Search for the cell housing the specified text and yield its (X, Y) center coordinate. 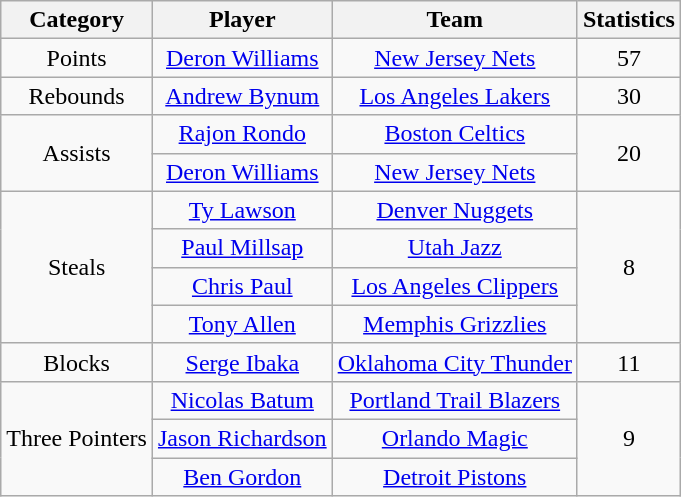
8 (628, 267)
Rebounds (77, 96)
Boston Celtics (454, 134)
Chris Paul (242, 286)
Blocks (77, 362)
Portland Trail Blazers (454, 400)
Andrew Bynum (242, 96)
Memphis Grizzlies (454, 324)
Assists (77, 153)
Detroit Pistons (454, 477)
Paul Millsap (242, 248)
Category (77, 20)
Orlando Magic (454, 438)
Nicolas Batum (242, 400)
Utah Jazz (454, 248)
Statistics (628, 20)
11 (628, 362)
20 (628, 153)
Denver Nuggets (454, 210)
57 (628, 58)
30 (628, 96)
Rajon Rondo (242, 134)
Ty Lawson (242, 210)
9 (628, 438)
Los Angeles Lakers (454, 96)
Jason Richardson (242, 438)
Ben Gordon (242, 477)
Points (77, 58)
Player (242, 20)
Los Angeles Clippers (454, 286)
Oklahoma City Thunder (454, 362)
Three Pointers (77, 438)
Tony Allen (242, 324)
Serge Ibaka (242, 362)
Steals (77, 267)
Team (454, 20)
